Output the [x, y] coordinate of the center of the cell containing the given text.  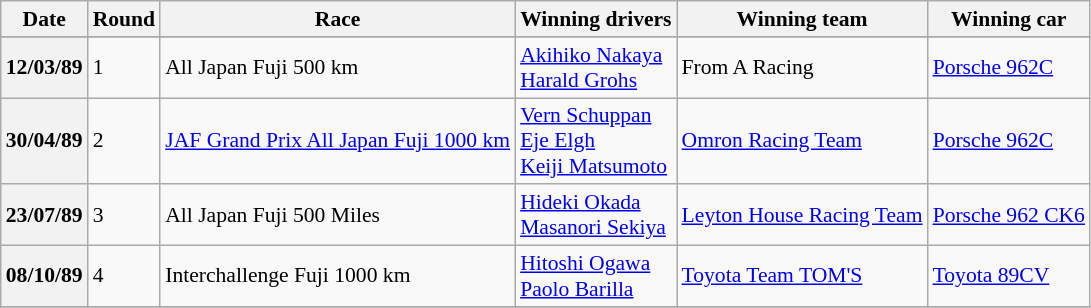
12/03/89 [44, 68]
Interchallenge Fuji 1000 km [338, 276]
Round [124, 19]
08/10/89 [44, 276]
Omron Racing Team [802, 142]
Leyton House Racing Team [802, 216]
4 [124, 276]
Porsche 962 CK6 [1009, 216]
2 [124, 142]
23/07/89 [44, 216]
Race [338, 19]
1 [124, 68]
Winning team [802, 19]
Toyota 89CV [1009, 276]
All Japan Fuji 500 Miles [338, 216]
JAF Grand Prix All Japan Fuji 1000 km [338, 142]
Akihiko Nakaya Harald Grohs [596, 68]
Date [44, 19]
Winning drivers [596, 19]
All Japan Fuji 500 km [338, 68]
3 [124, 216]
From A Racing [802, 68]
30/04/89 [44, 142]
Toyota Team TOM'S [802, 276]
Hitoshi Ogawa Paolo Barilla [596, 276]
Vern Schuppan Eje Elgh Keiji Matsumoto [596, 142]
Winning car [1009, 19]
Hideki Okada Masanori Sekiya [596, 216]
